Extract the (x, y) coordinate from the center of the cell holding the provided text.  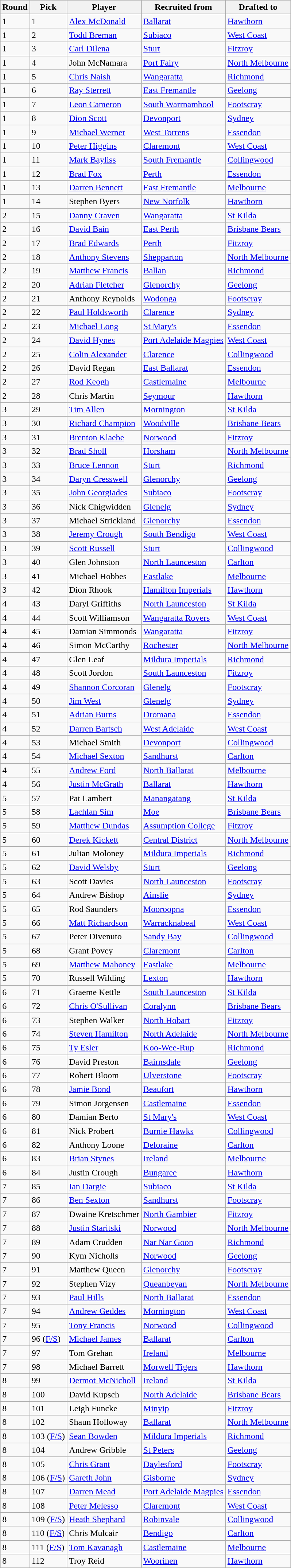
Glen Johnston (104, 562)
85 (48, 1186)
Pick (48, 7)
74 (48, 1034)
South Fremantle (183, 160)
Ainslie (183, 895)
Woorinen (183, 1561)
58 (48, 812)
Ben Sexton (104, 1200)
73 (48, 1020)
79 (48, 1103)
Sean Bowden (104, 1436)
100 (48, 1395)
Dion Scott (104, 118)
80 (48, 1117)
14 (48, 202)
72 (48, 1006)
Troy Reid (104, 1561)
Nick Probert (104, 1131)
19 (48, 271)
Nar Nar Goon (183, 1242)
Peter Higgins (104, 146)
Warracknabeal (183, 923)
Adrian Fletcher (104, 285)
55 (48, 770)
Chris Martin (104, 395)
17 (48, 243)
29 (48, 410)
Dermot McNicholl (104, 1381)
Todd Breman (104, 35)
92 (48, 1283)
Bungaree (183, 1173)
37 (48, 520)
David Hynes (104, 340)
102 (48, 1422)
Morwell Tigers (183, 1367)
60 (48, 839)
40 (48, 562)
West Torrens (183, 132)
Drafted to (258, 7)
St Peters (183, 1450)
Shannon Corcoran (104, 687)
16 (48, 229)
Wangaratta Rovers (183, 618)
Justin McGrath (104, 784)
46 (48, 645)
Andrew Ford (104, 770)
Bruce Lennon (104, 465)
89 (48, 1242)
Rod Keogh (104, 382)
Shaun Holloway (104, 1422)
Darren Mead (104, 1491)
Brian Stynes (104, 1159)
Anthony Loone (104, 1145)
33 (48, 465)
Michael Smith (104, 742)
9 (48, 132)
39 (48, 548)
Peter Divenuto (104, 937)
Adrian Burns (104, 715)
Stephen Byers (104, 202)
Chris Mulcair (104, 1533)
Nick Chigwidden (104, 507)
Dwaine Kretschmer (104, 1214)
Central District (183, 839)
Damian Berto (104, 1117)
Sandy Bay (183, 937)
Simon McCarthy (104, 645)
Anthony Stevens (104, 257)
96 (F/S) (48, 1339)
51 (48, 715)
88 (48, 1228)
Julian Moloney (104, 854)
Adam Crudden (104, 1242)
Matthew Francis (104, 271)
David Kupsch (104, 1395)
David Preston (104, 1062)
53 (48, 742)
North Hobart (183, 1020)
Chris O'Sullivan (104, 1006)
69 (48, 964)
18 (48, 257)
86 (48, 1200)
101 (48, 1408)
Derek Kickett (104, 839)
Daryn Cresswell (104, 479)
23 (48, 326)
Matthew Dundas (104, 826)
Darren Bennett (104, 188)
20 (48, 285)
90 (48, 1256)
Simon Jorgensen (104, 1103)
Daylesford (183, 1464)
Scott Jordon (104, 673)
Gareth John (104, 1478)
31 (48, 437)
93 (48, 1298)
Damian Simmonds (104, 632)
Anthony Reynolds (104, 299)
Lexton (183, 978)
Heath Shephard (104, 1520)
13 (48, 188)
Kym Nicholls (104, 1256)
Moe (183, 812)
Ty Esler (104, 1048)
Paul Hills (104, 1298)
Chris Naish (104, 77)
Matt Richardson (104, 923)
Michael Strickland (104, 520)
John Georgiades (104, 493)
Jim West (104, 701)
50 (48, 701)
47 (48, 659)
66 (48, 923)
24 (48, 340)
Port Fairy (183, 63)
Carl Dilena (104, 49)
Woodville (183, 424)
Michael Long (104, 326)
81 (48, 1131)
Deloraine (183, 1145)
44 (48, 618)
95 (48, 1325)
59 (48, 826)
99 (48, 1381)
David Bain (104, 229)
New Norfolk (183, 202)
Steven Hamilton (104, 1034)
Andrew Bishop (104, 895)
67 (48, 937)
Rod Saunders (104, 909)
Michael James (104, 1339)
Minyip (183, 1408)
Wodonga (183, 299)
98 (48, 1367)
49 (48, 687)
Bairnsdale (183, 1062)
Queanbeyan (183, 1283)
Stephen Vizy (104, 1283)
Matthew Queen (104, 1269)
Koo-Wee-Rup (183, 1048)
Ballan (183, 271)
78 (48, 1089)
Leigh Funcke (104, 1408)
Michael Hobbes (104, 576)
104 (48, 1450)
Recruited from (183, 7)
North Gambier (183, 1214)
64 (48, 895)
91 (48, 1269)
62 (48, 867)
Darren Bartsch (104, 729)
Paul Holdsworth (104, 312)
Colin Alexander (104, 354)
Hamilton Imperials (183, 590)
76 (48, 1062)
Mooroopna (183, 909)
52 (48, 729)
97 (48, 1353)
Danny Craven (104, 215)
Graeme Kettle (104, 992)
Tim Allen (104, 410)
10 (48, 146)
22 (48, 312)
42 (48, 590)
East Ballarat (183, 368)
Glen Leaf (104, 659)
Rochester (183, 645)
Gisborne (183, 1478)
South Warrnambool (183, 104)
Michael Werner (104, 132)
Ulverstone (183, 1076)
Andrew Geddes (104, 1311)
82 (48, 1145)
94 (48, 1311)
107 (48, 1491)
38 (48, 534)
Lachlan Sim (104, 812)
David Welsby (104, 867)
Brad Sholl (104, 451)
West Adelaide (183, 729)
106 (F/S) (48, 1478)
Leon Cameron (104, 104)
87 (48, 1214)
David Regan (104, 368)
21 (48, 299)
108 (48, 1506)
32 (48, 451)
25 (48, 354)
Matthew Mahoney (104, 964)
Brad Fox (104, 174)
77 (48, 1076)
Chris Grant (104, 1464)
South Bendigo (183, 534)
Ian Dargie (104, 1186)
Dromana (183, 715)
Mark Bayliss (104, 160)
Beaufort (183, 1089)
Seymour (183, 395)
Peter Melesso (104, 1506)
45 (48, 632)
103 (F/S) (48, 1436)
36 (48, 507)
Tom Grehan (104, 1353)
12 (48, 174)
Manangatang (183, 798)
Ray Sterrett (104, 90)
109 (F/S) (48, 1520)
70 (48, 978)
75 (48, 1048)
63 (48, 881)
Robert Bloom (104, 1076)
35 (48, 493)
111 (F/S) (48, 1547)
Tony Francis (104, 1325)
Jeremy Crough (104, 534)
Justin Staritski (104, 1228)
48 (48, 673)
Burnie Hawks (183, 1131)
Andrew Gribble (104, 1450)
43 (48, 604)
Tom Kavanagh (104, 1547)
Pat Lambert (104, 798)
Stephen Walker (104, 1020)
105 (48, 1464)
30 (48, 424)
John McNamara (104, 63)
15 (48, 215)
Robinvale (183, 1520)
Scott Davies (104, 881)
Scott Russell (104, 548)
68 (48, 951)
57 (48, 798)
Jamie Bond (104, 1089)
110 (F/S) (48, 1533)
Russell Wilding (104, 978)
Shepparton (183, 257)
Brad Edwards (104, 243)
Scott Williamson (104, 618)
Alex McDonald (104, 21)
83 (48, 1159)
Round (15, 7)
Assumption College (183, 826)
East Perth (183, 229)
11 (48, 160)
27 (48, 382)
Coralynn (183, 1006)
26 (48, 368)
112 (48, 1561)
Bendigo (183, 1533)
Horsham (183, 451)
Player (104, 7)
Justin Crough (104, 1173)
Richard Champion (104, 424)
Grant Povey (104, 951)
Michael Sexton (104, 756)
Dion Rhook (104, 590)
54 (48, 756)
71 (48, 992)
34 (48, 479)
Michael Barrett (104, 1367)
41 (48, 576)
28 (48, 395)
65 (48, 909)
Daryl Griffiths (104, 604)
Brenton Klaebe (104, 437)
56 (48, 784)
84 (48, 1173)
61 (48, 854)
